Pinpoint the cell where the given text exists, returning its [X, Y] midpoint coordinate. 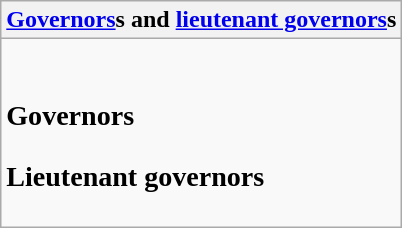
Governorss and lieutenant governorss [202, 20]
GovernorsLieutenant governors [202, 133]
